Find where the given text appears and provide that cell's center as (x, y) coordinate. 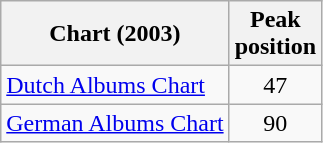
German Albums Chart (115, 123)
Peakposition (275, 34)
Dutch Albums Chart (115, 85)
Chart (2003) (115, 34)
90 (275, 123)
47 (275, 85)
